Output the (x, y) coordinate of the center of the cell containing the given text.  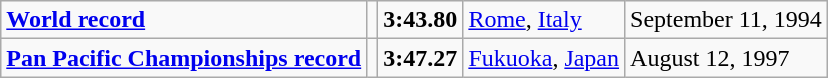
3:47.27 (420, 58)
August 12, 1997 (726, 58)
3:43.80 (420, 20)
September 11, 1994 (726, 20)
Rome, Italy (544, 20)
Fukuoka, Japan (544, 58)
Pan Pacific Championships record (184, 58)
World record (184, 20)
